Find where the given text appears and provide that cell's center as [x, y] coordinate. 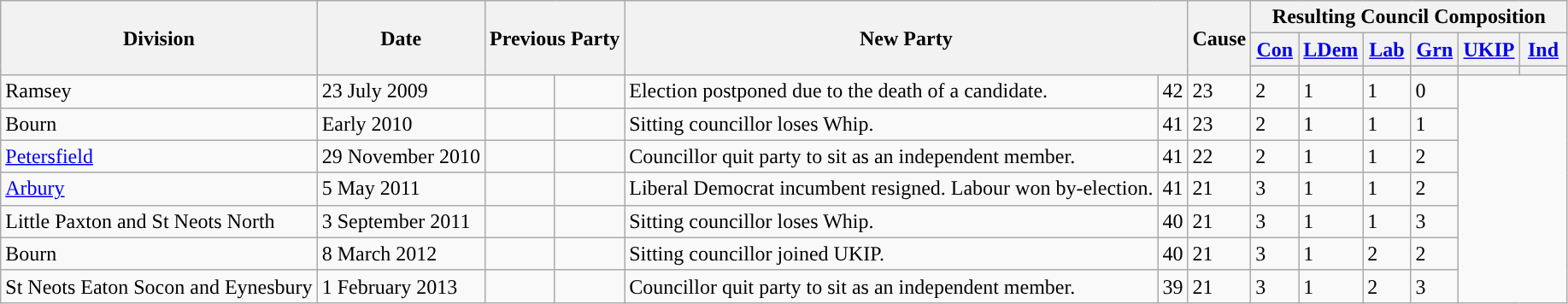
Little Paxton and St Neots North [159, 221]
UKIP [1489, 50]
St Neots Eaton Socon and Eynesbury [159, 286]
Con [1275, 50]
3 September 2011 [401, 221]
29 November 2010 [401, 156]
8 March 2012 [401, 254]
Ind [1543, 50]
LDem [1331, 50]
Lab [1387, 50]
Arbury [159, 189]
0 [1435, 91]
23 July 2009 [401, 91]
Previous Party [554, 38]
Early 2010 [401, 124]
Sitting councillor joined UKIP. [891, 254]
39 [1172, 286]
1 February 2013 [401, 286]
Division [159, 38]
42 [1172, 91]
Cause [1219, 38]
New Party [906, 38]
Resulting Council Composition [1409, 17]
22 [1219, 156]
Election postponed due to the death of a candidate. [891, 91]
5 May 2011 [401, 189]
Liberal Democrat incumbent resigned. Labour won by-election. [891, 189]
Date [401, 38]
Petersfield [159, 156]
Grn [1435, 50]
Ramsey [159, 91]
